Extract the (X, Y) coordinate from the center of the cell holding the provided text.  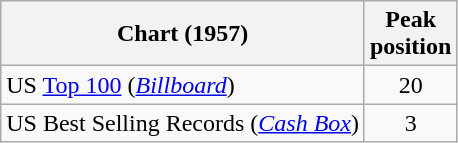
US Best Selling Records (Cash Box) (183, 123)
20 (410, 85)
Chart (1957) (183, 34)
Peakposition (410, 34)
US Top 100 (Billboard) (183, 85)
3 (410, 123)
